Pinpoint the cell where the given text exists, returning its (X, Y) midpoint coordinate. 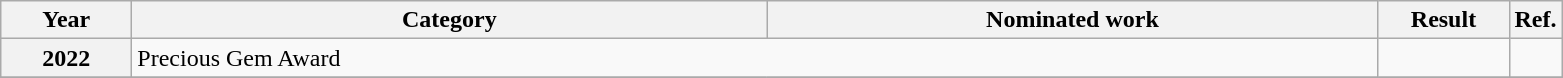
Ref. (1536, 20)
Year (66, 20)
Precious Gem Award (755, 58)
Category (450, 20)
Result (1444, 20)
2022 (66, 58)
Nominated work (1072, 20)
